For the text-containing cell, return its midpoint in (X, Y) coordinate format. 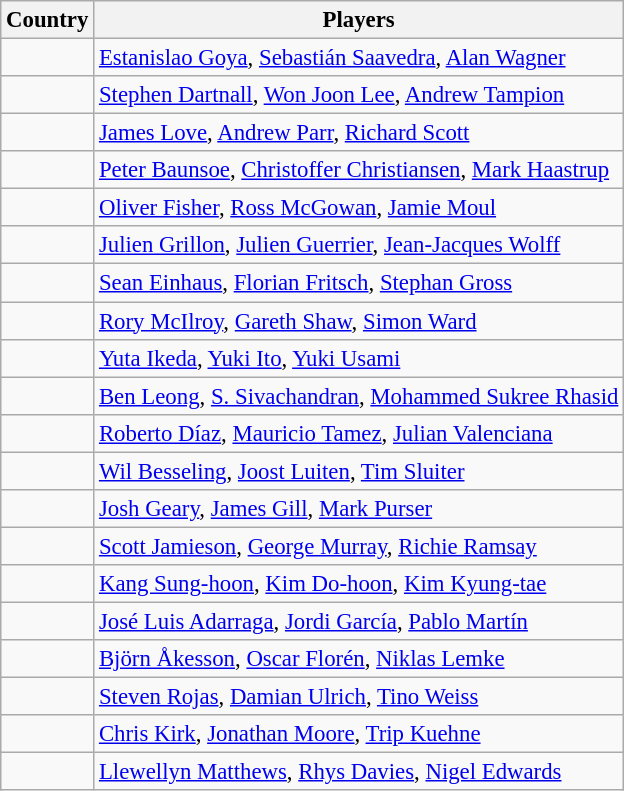
Kang Sung-hoon, Kim Do-hoon, Kim Kyung-tae (359, 584)
Stephen Dartnall, Won Joon Lee, Andrew Tampion (359, 95)
Julien Grillon, Julien Guerrier, Jean-Jacques Wolff (359, 245)
Yuta Ikeda, Yuki Ito, Yuki Usami (359, 358)
Roberto Díaz, Mauricio Tamez, Julian Valenciana (359, 433)
Chris Kirk, Jonathan Moore, Trip Kuehne (359, 734)
Björn Åkesson, Oscar Florén, Niklas Lemke (359, 659)
Wil Besseling, Joost Luiten, Tim Sluiter (359, 471)
José Luis Adarraga, Jordi García, Pablo Martín (359, 621)
Sean Einhaus, Florian Fritsch, Stephan Gross (359, 283)
James Love, Andrew Parr, Richard Scott (359, 133)
Country (48, 20)
Estanislao Goya, Sebastián Saavedra, Alan Wagner (359, 58)
Steven Rojas, Damian Ulrich, Tino Weiss (359, 697)
Llewellyn Matthews, Rhys Davies, Nigel Edwards (359, 772)
Ben Leong, S. Sivachandran, Mohammed Sukree Rhasid (359, 396)
Rory McIlroy, Gareth Shaw, Simon Ward (359, 321)
Oliver Fisher, Ross McGowan, Jamie Moul (359, 208)
Josh Geary, James Gill, Mark Purser (359, 509)
Players (359, 20)
Scott Jamieson, George Murray, Richie Ramsay (359, 546)
Peter Baunsoe, Christoffer Christiansen, Mark Haastrup (359, 170)
